Scan for the cell matching the given text and deliver its [x, y] coordinate at center. 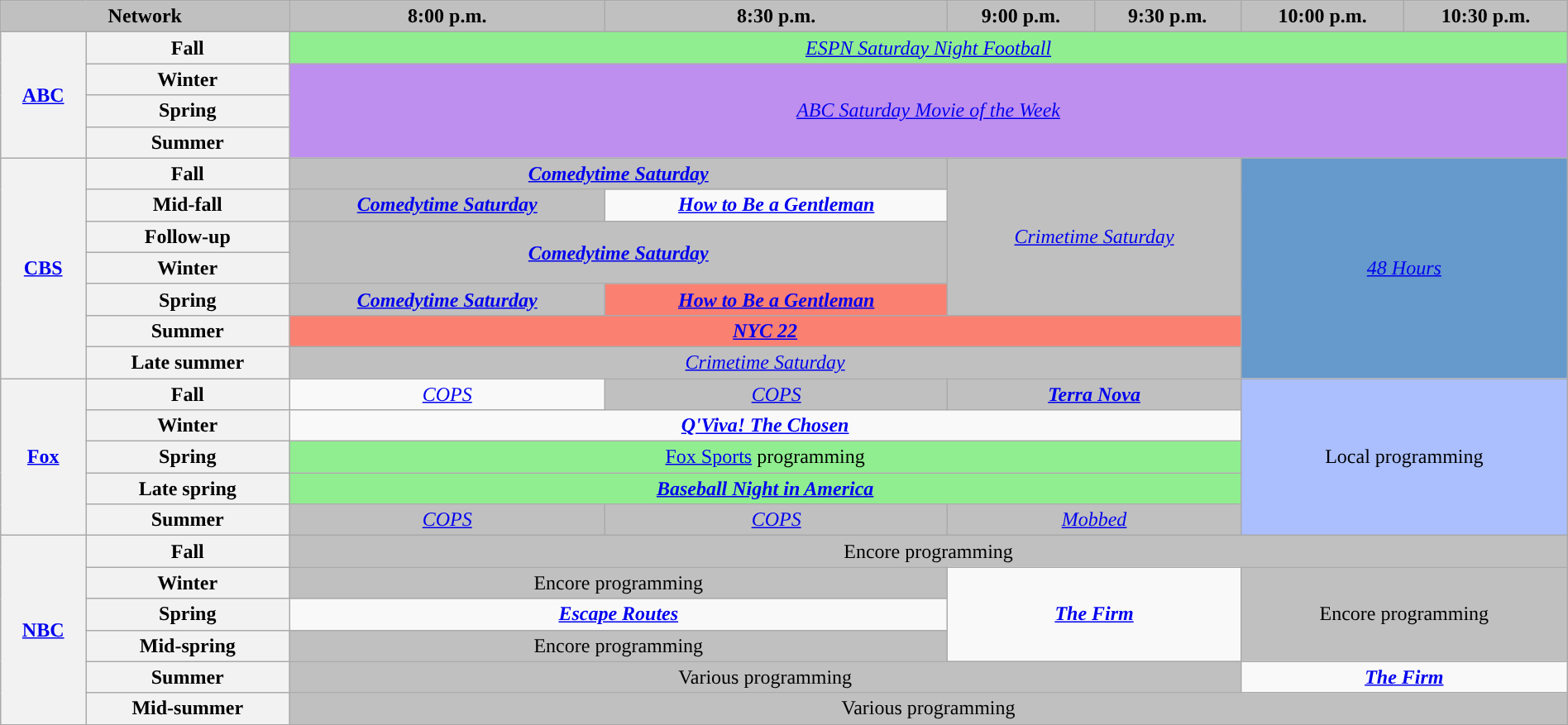
8:30 p.m. [777, 17]
Terra Nova [1095, 394]
Local programming [1404, 457]
9:00 p.m. [1021, 17]
10:00 p.m. [1322, 17]
Fox Sports programming [766, 457]
ABC [43, 95]
8:00 p.m. [447, 17]
Network [146, 17]
10:30 p.m. [1485, 17]
Q'Viva! The Chosen [766, 426]
Mobbed [1095, 520]
NYC 22 [766, 331]
ABC Saturday Movie of the Week [928, 111]
ESPN Saturday Night Football [928, 48]
Fox [43, 457]
Baseball Night in America [766, 489]
Mid-summer [188, 708]
CBS [43, 268]
Late spring [188, 489]
Escape Routes [619, 614]
9:30 p.m. [1168, 17]
Follow-up [188, 236]
Mid-fall [188, 205]
Mid-spring [188, 646]
48 Hours [1404, 268]
Late summer [188, 362]
NBC [43, 630]
